Scan for the cell matching the given text and deliver its [X, Y] coordinate at center. 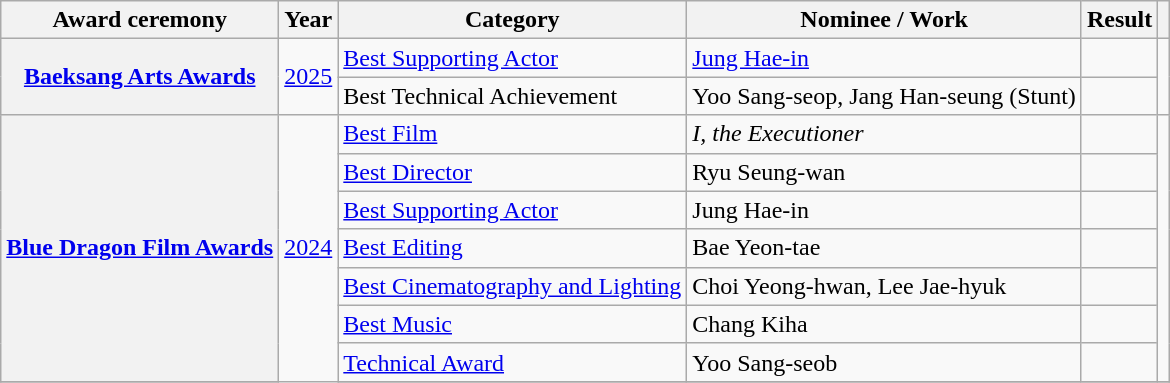
Award ceremony [140, 20]
Best Cinematography and Lighting [512, 286]
Blue Dragon Film Awards [140, 248]
Baeksang Arts Awards [140, 77]
Bae Yeon-tae [884, 248]
2025 [308, 77]
Chang Kiha [884, 324]
2024 [308, 248]
Yoo Sang-seob [884, 362]
Best Music [512, 324]
Result [1119, 20]
Best Technical Achievement [512, 96]
Year [308, 20]
Yoo Sang-seop, Jang Han-seung (Stunt) [884, 96]
Nominee / Work [884, 20]
Choi Yeong-hwan, Lee Jae-hyuk [884, 286]
Best Editing [512, 248]
Technical Award [512, 362]
Best Director [512, 172]
Best Film [512, 134]
Category [512, 20]
Ryu Seung-wan [884, 172]
I, the Executioner [884, 134]
